Output the [x, y] coordinate of the center of the cell containing the given text.  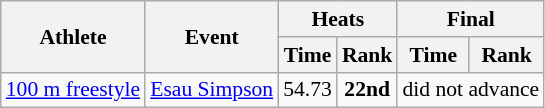
Event [212, 36]
Final [470, 19]
Esau Simpson [212, 90]
Heats [338, 19]
100 m freestyle [73, 90]
22nd [368, 90]
54.73 [308, 90]
did not advance [470, 90]
Athlete [73, 36]
